Detect which cell encompasses the target text, then output its [x, y] center coordinate. 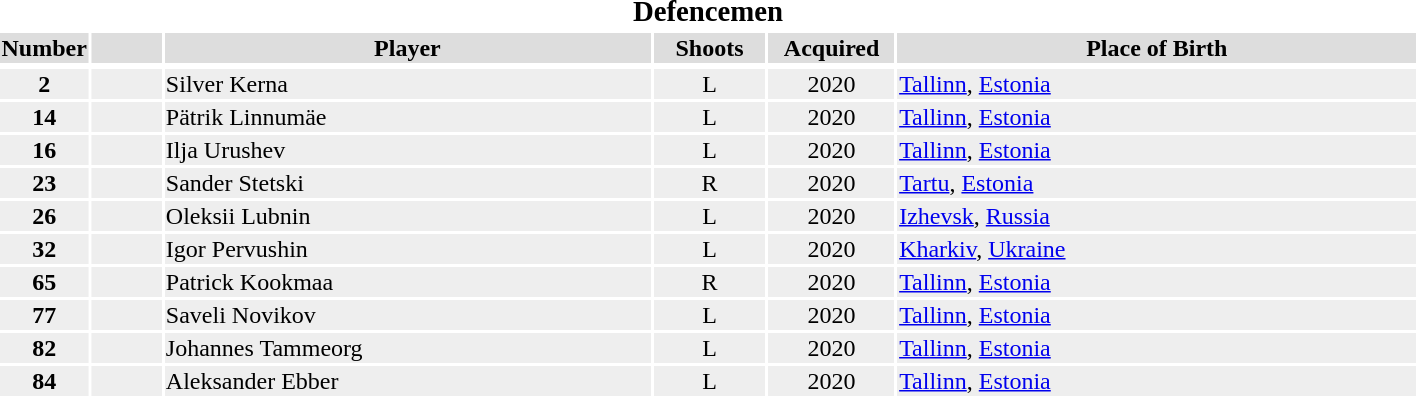
Silver Kerna [407, 84]
Aleksander Ebber [407, 381]
14 [44, 117]
Tartu, Estonia [1157, 183]
84 [44, 381]
23 [44, 183]
16 [44, 150]
Number [44, 48]
Shoots [709, 48]
65 [44, 282]
Patrick Kookmaa [407, 282]
26 [44, 216]
82 [44, 348]
2 [44, 84]
Oleksii Lubnin [407, 216]
Kharkiv, Ukraine [1157, 249]
Ilja Urushev [407, 150]
Acquired [832, 48]
Saveli Novikov [407, 315]
32 [44, 249]
Place of Birth [1157, 48]
Pätrik Linnumäe [407, 117]
Sander Stetski [407, 183]
Player [407, 48]
77 [44, 315]
Igor Pervushin [407, 249]
Johannes Tammeorg [407, 348]
Izhevsk, Russia [1157, 216]
